Pinpoint the cell where the given text exists, returning its [x, y] midpoint coordinate. 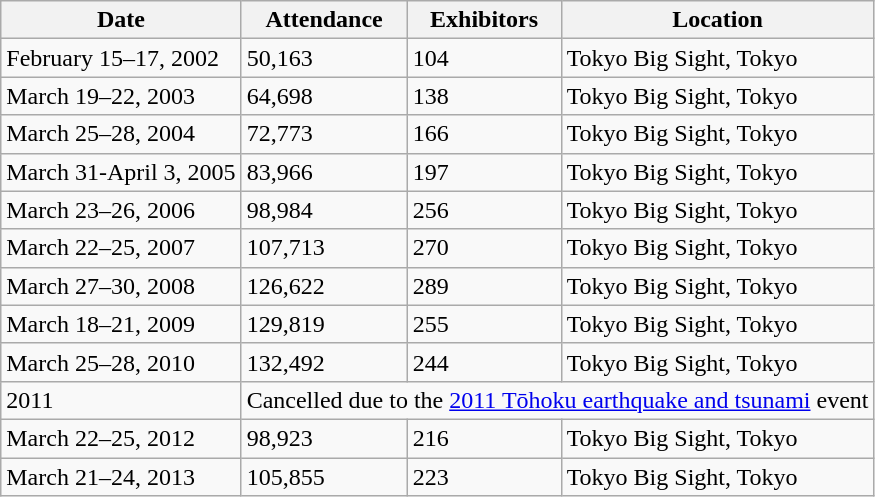
104 [484, 58]
Exhibitors [484, 20]
107,713 [324, 248]
72,773 [324, 134]
244 [484, 362]
March 19–22, 2003 [121, 96]
March 23–26, 2006 [121, 210]
256 [484, 210]
Cancelled due to the 2011 Tōhoku earthquake and tsunami event [558, 400]
Location [718, 20]
March 25–28, 2010 [121, 362]
March 25–28, 2004 [121, 134]
129,819 [324, 324]
March 31-April 3, 2005 [121, 172]
98,984 [324, 210]
2011 [121, 400]
289 [484, 286]
98,923 [324, 438]
Date [121, 20]
255 [484, 324]
138 [484, 96]
166 [484, 134]
March 22–25, 2012 [121, 438]
Attendance [324, 20]
83,966 [324, 172]
March 27–30, 2008 [121, 286]
March 18–21, 2009 [121, 324]
132,492 [324, 362]
197 [484, 172]
50,163 [324, 58]
216 [484, 438]
270 [484, 248]
126,622 [324, 286]
February 15–17, 2002 [121, 58]
March 21–24, 2013 [121, 477]
223 [484, 477]
105,855 [324, 477]
64,698 [324, 96]
March 22–25, 2007 [121, 248]
